For the text-containing cell, return its midpoint in (X, Y) coordinate format. 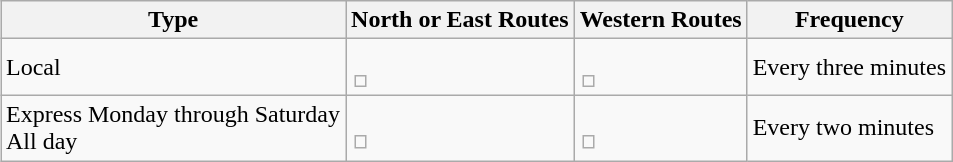
Every two minutes (849, 128)
North or East Routes (460, 20)
Local (172, 68)
Western Routes (660, 20)
Express Monday through SaturdayAll day (172, 128)
Type (172, 20)
Frequency (849, 20)
Every three minutes (849, 68)
